Provide the [X, Y] coordinate of the cell's center where the given text is located.  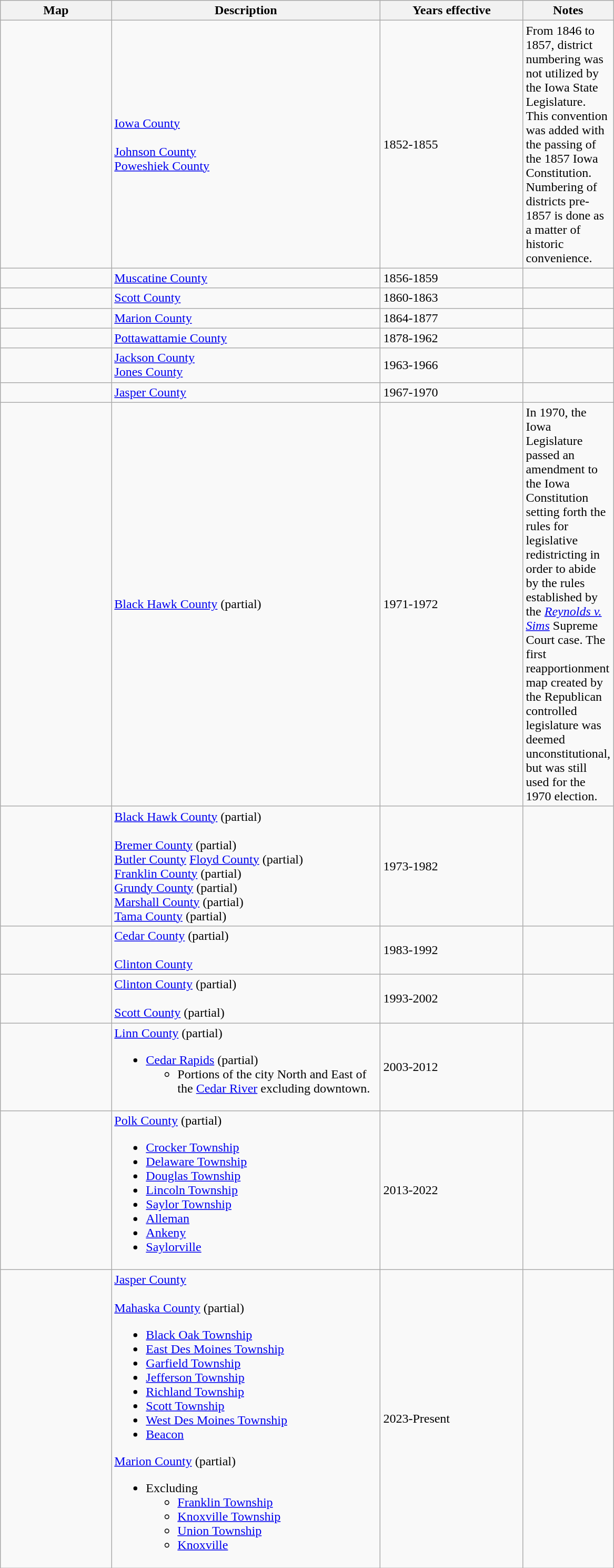
1971-1972 [451, 604]
1973-1982 [451, 866]
1856-1859 [451, 278]
1860-1863 [451, 298]
1963-1966 [451, 365]
Polk County (partial)Crocker TownshipDelaware TownshipDouglas TownshipLincoln TownshipSaylor TownshipAllemanAnkenySaylorville [246, 1190]
1852-1855 [451, 144]
Clinton County (partial)Scott County (partial) [246, 998]
Marion County [246, 318]
2013-2022 [451, 1190]
Jasper County [246, 392]
Iowa CountyJohnson County Poweshiek County [246, 144]
Years effective [451, 11]
2023-Present [451, 1419]
1993-2002 [451, 998]
Scott County [246, 298]
Map [56, 11]
1983-1992 [451, 950]
1967-1970 [451, 392]
Muscatine County [246, 278]
2003-2012 [451, 1067]
1878-1962 [451, 338]
Description [246, 11]
Linn County (partial)Cedar Rapids (partial)Portions of the city North and East of the Cedar River excluding downtown. [246, 1067]
1864-1877 [451, 318]
Notes [568, 11]
Jackson CountyJones County [246, 365]
Cedar County (partial)Clinton County [246, 950]
Black Hawk County (partial) [246, 604]
Pottawattamie County [246, 338]
